From the cell containing the given text, extract its center point as (x, y) coordinate. 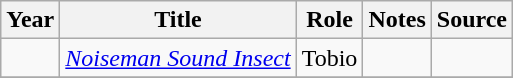
Noiseman Sound Insect (178, 58)
Title (178, 20)
Year (30, 20)
Tobio (330, 58)
Notes (397, 20)
Source (472, 20)
Role (330, 20)
